Scan for the cell matching the given text and deliver its (x, y) coordinate at center. 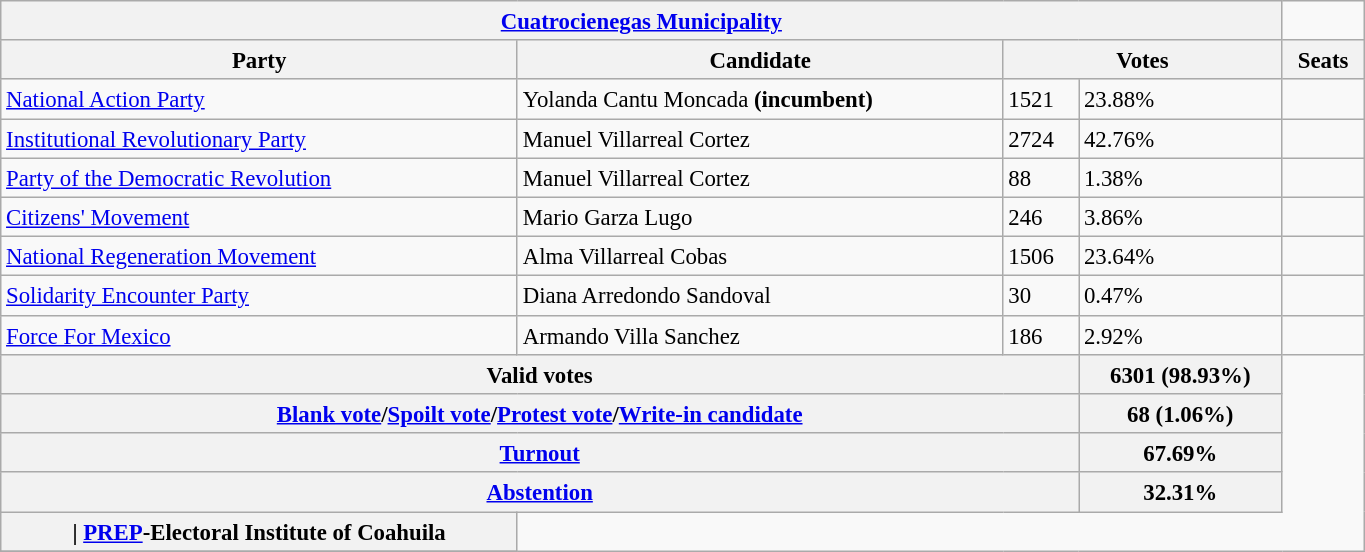
Diana Arredondo Sandoval (760, 296)
30 (1041, 296)
Alma Villarreal Cobas (760, 256)
88 (1041, 178)
23.88% (1180, 100)
1506 (1041, 256)
32.31% (1180, 492)
Yolanda Cantu Moncada (incumbent) (760, 100)
Valid votes (540, 374)
Institutional Revolutionary Party (260, 138)
Blank vote/Spoilt vote/Protest vote/Write-in candidate (540, 414)
3.86% (1180, 216)
1521 (1041, 100)
67.69% (1180, 452)
6301 (98.93%) (1180, 374)
Armando Villa Sanchez (760, 334)
Cuatrocienegas Municipality (642, 20)
246 (1041, 216)
Turnout (540, 452)
Votes (1142, 60)
1.38% (1180, 178)
2.92% (1180, 334)
Party of the Democratic Revolution (260, 178)
2724 (1041, 138)
68 (1.06%) (1180, 414)
Mario Garza Lugo (760, 216)
Abstention (540, 492)
National Action Party (260, 100)
186 (1041, 334)
23.64% (1180, 256)
Party (260, 60)
42.76% (1180, 138)
Solidarity Encounter Party (260, 296)
| PREP-Electoral Institute of Coahuila (260, 532)
Candidate (760, 60)
National Regeneration Movement (260, 256)
Citizens' Movement (260, 216)
Seats (1323, 60)
0.47% (1180, 296)
Force For Mexico (260, 334)
